Search for the cell housing the specified text and yield its (x, y) center coordinate. 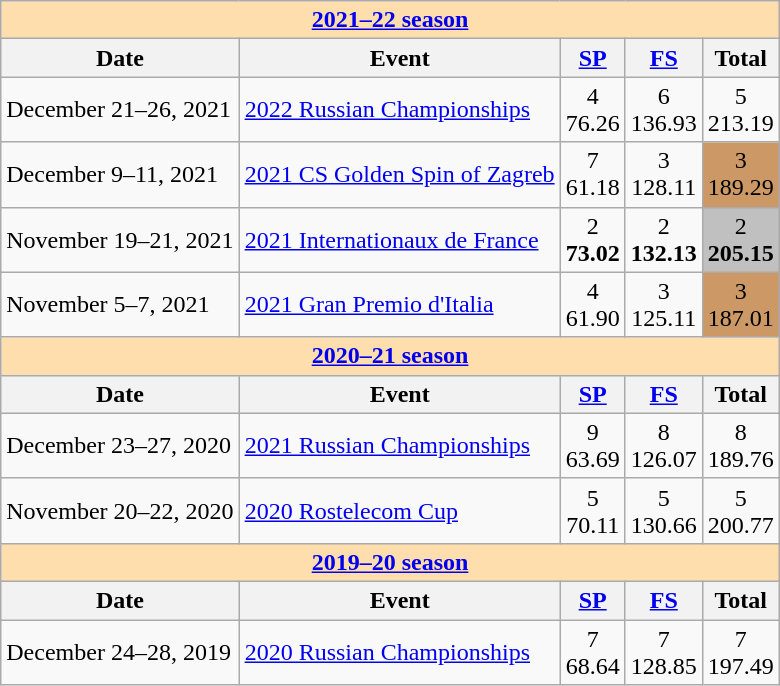
2021 CS Golden Spin of Zagreb (400, 174)
9 63.69 (592, 446)
4 76.26 (592, 110)
4 61.90 (592, 304)
7 68.64 (592, 652)
2 132.13 (664, 240)
2021 Russian Championships (400, 446)
2022 Russian Championships (400, 110)
December 23–27, 2020 (120, 446)
November 20–22, 2020 (120, 510)
7 61.18 (592, 174)
3 187.01 (740, 304)
5 213.19 (740, 110)
7 128.85 (664, 652)
2020 Rostelecom Cup (400, 510)
2019–20 season (390, 562)
5 130.66 (664, 510)
3 125.11 (664, 304)
2 73.02 (592, 240)
2020 Russian Championships (400, 652)
3 128.11 (664, 174)
8 126.07 (664, 446)
November 5–7, 2021 (120, 304)
December 21–26, 2021 (120, 110)
2021–22 season (390, 20)
December 9–11, 2021 (120, 174)
2021 Internationaux de France (400, 240)
November 19–21, 2021 (120, 240)
2020–21 season (390, 356)
6 136.93 (664, 110)
5 70.11 (592, 510)
2 205.15 (740, 240)
2021 Gran Premio d'Italia (400, 304)
8 189.76 (740, 446)
December 24–28, 2019 (120, 652)
7 197.49 (740, 652)
5 200.77 (740, 510)
3 189.29 (740, 174)
